Output the [x, y] coordinate of the center of the cell containing the given text.  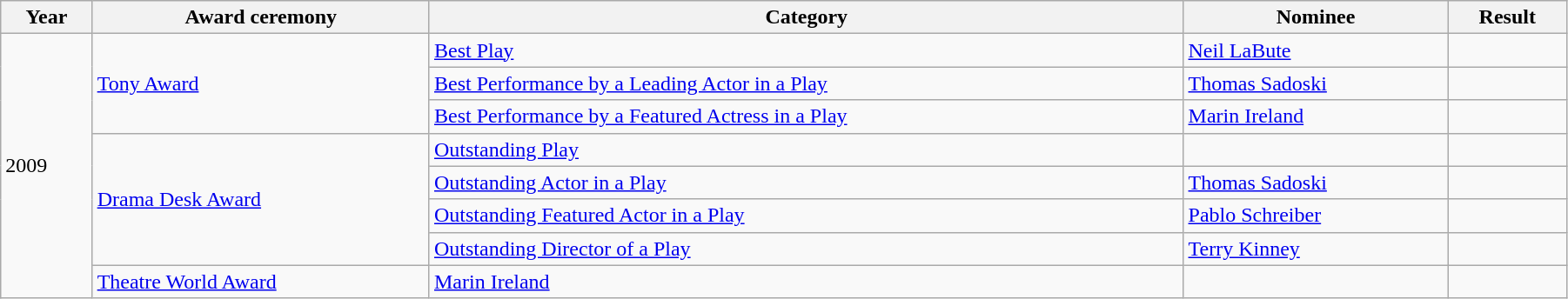
Outstanding Play [806, 149]
Pablo Schreiber [1316, 216]
Nominee [1316, 17]
Award ceremony [261, 17]
Outstanding Director of a Play [806, 249]
Category [806, 17]
Outstanding Featured Actor in a Play [806, 216]
Theatre World Award [261, 282]
Tony Award [261, 83]
Drama Desk Award [261, 199]
Result [1507, 17]
2009 [47, 166]
Best Performance by a Leading Actor in a Play [806, 83]
Terry Kinney [1316, 249]
Neil LaBute [1316, 50]
Year [47, 17]
Best Play [806, 50]
Outstanding Actor in a Play [806, 183]
Best Performance by a Featured Actress in a Play [806, 116]
